For the text-containing cell, return its midpoint in (x, y) coordinate format. 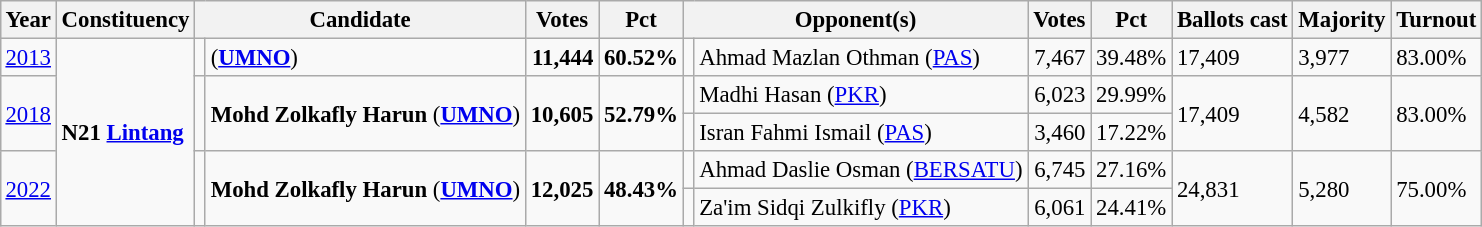
27.16% (1132, 170)
24,831 (1232, 188)
7,467 (1060, 57)
52.79% (642, 114)
3,460 (1060, 133)
Za'im Sidqi Zulkifly (PKR) (861, 208)
5,280 (1342, 188)
Madhi Hasan (PKR) (861, 95)
75.00% (1436, 188)
Isran Fahmi Ismail (PAS) (861, 133)
Majority (1342, 20)
48.43% (642, 188)
Ballots cast (1232, 20)
Candidate (360, 20)
N21 Lintang (125, 132)
Ahmad Mazlan Othman (PAS) (861, 57)
17.22% (1132, 133)
24.41% (1132, 208)
4,582 (1342, 114)
2013 (28, 57)
2018 (28, 114)
60.52% (642, 57)
(UMNO) (365, 57)
6,023 (1060, 95)
Turnout (1436, 20)
39.48% (1132, 57)
Opponent(s) (856, 20)
11,444 (562, 57)
Year (28, 20)
6,061 (1060, 208)
6,745 (1060, 170)
Constituency (125, 20)
2022 (28, 188)
Ahmad Daslie Osman (BERSATU) (861, 170)
3,977 (1342, 57)
29.99% (1132, 95)
10,605 (562, 114)
12,025 (562, 188)
